Detect which cell encompasses the target text, then output its [x, y] center coordinate. 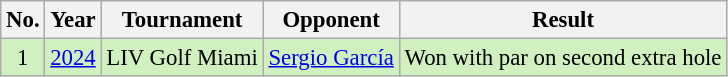
Won with par on second extra hole [563, 58]
No. [23, 20]
LIV Golf Miami [182, 58]
2024 [73, 58]
Tournament [182, 20]
1 [23, 58]
Result [563, 20]
Year [73, 20]
Sergio García [331, 58]
Opponent [331, 20]
